Detect which cell encompasses the target text, then output its [X, Y] center coordinate. 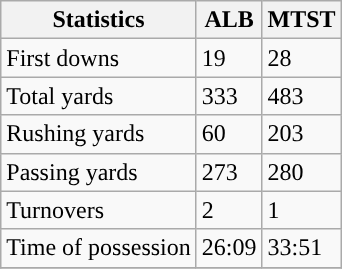
Statistics [99, 20]
MTST [302, 20]
19 [229, 58]
Passing yards [99, 172]
273 [229, 172]
Rushing yards [99, 134]
1 [302, 210]
33:51 [302, 248]
483 [302, 96]
2 [229, 210]
Turnovers [99, 210]
Total yards [99, 96]
60 [229, 134]
28 [302, 58]
280 [302, 172]
Time of possession [99, 248]
203 [302, 134]
26:09 [229, 248]
333 [229, 96]
ALB [229, 20]
First downs [99, 58]
